Return the (x, y) coordinate for the center point of the cell that contains the specified text.  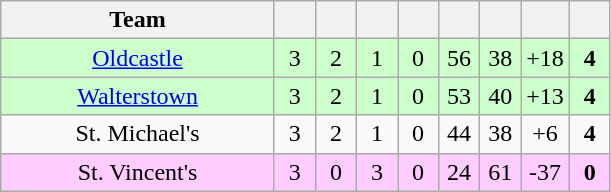
+6 (546, 134)
Oldcastle (138, 58)
56 (460, 58)
61 (500, 172)
+13 (546, 96)
44 (460, 134)
24 (460, 172)
-37 (546, 172)
53 (460, 96)
Team (138, 20)
St. Michael's (138, 134)
+18 (546, 58)
Walterstown (138, 96)
St. Vincent's (138, 172)
40 (500, 96)
